Search for the cell housing the specified text and yield its (x, y) center coordinate. 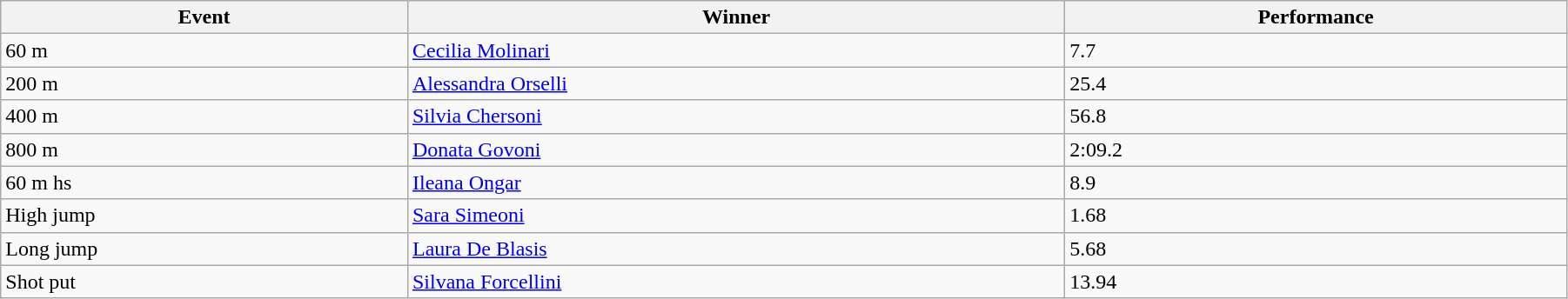
8.9 (1316, 183)
60 m (204, 50)
Silvana Forcellini (736, 282)
2:09.2 (1316, 149)
7.7 (1316, 50)
Cecilia Molinari (736, 50)
Sara Simeoni (736, 216)
800 m (204, 149)
Laura De Blasis (736, 249)
High jump (204, 216)
Performance (1316, 17)
25.4 (1316, 83)
13.94 (1316, 282)
60 m hs (204, 183)
5.68 (1316, 249)
Long jump (204, 249)
1.68 (1316, 216)
Shot put (204, 282)
Donata Govoni (736, 149)
56.8 (1316, 116)
200 m (204, 83)
Alessandra Orselli (736, 83)
Event (204, 17)
Ileana Ongar (736, 183)
Winner (736, 17)
400 m (204, 116)
Silvia Chersoni (736, 116)
